Search for the cell housing the specified text and yield its [x, y] center coordinate. 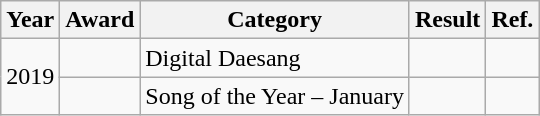
2019 [30, 77]
Result [447, 20]
Ref. [512, 20]
Award [100, 20]
Digital Daesang [275, 58]
Song of the Year – January [275, 96]
Year [30, 20]
Category [275, 20]
